Identify which cell holds the provided text, then report its [x, y] central coordinate. 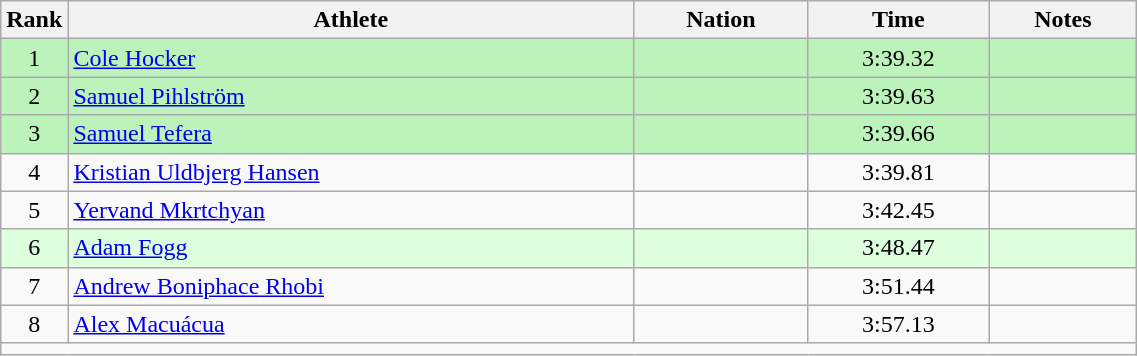
Notes [1063, 20]
5 [34, 210]
Yervand Mkrtchyan [351, 210]
7 [34, 286]
3:57.13 [898, 324]
3:39.81 [898, 172]
3:48.47 [898, 248]
3:39.32 [898, 58]
4 [34, 172]
3:39.66 [898, 134]
Rank [34, 20]
Samuel Pihlström [351, 96]
Adam Fogg [351, 248]
1 [34, 58]
Time [898, 20]
Athlete [351, 20]
Andrew Boniphace Rhobi [351, 286]
Nation [721, 20]
Alex Macuácua [351, 324]
3:39.63 [898, 96]
2 [34, 96]
8 [34, 324]
Kristian Uldbjerg Hansen [351, 172]
3:42.45 [898, 210]
Samuel Tefera [351, 134]
3 [34, 134]
3:51.44 [898, 286]
Cole Hocker [351, 58]
6 [34, 248]
